Identify which cell holds the provided text, then report its (X, Y) central coordinate. 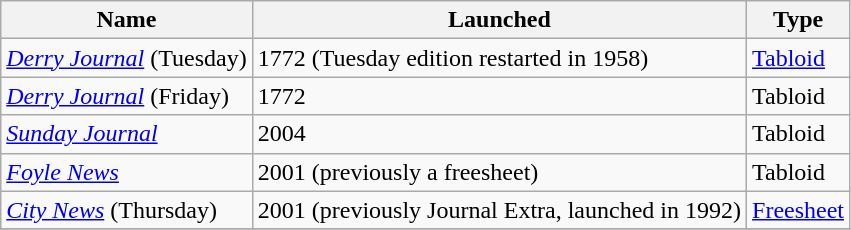
Type (798, 20)
Launched (499, 20)
Sunday Journal (126, 134)
2004 (499, 134)
Derry Journal (Friday) (126, 96)
City News (Thursday) (126, 210)
Foyle News (126, 172)
Name (126, 20)
Freesheet (798, 210)
1772 (Tuesday edition restarted in 1958) (499, 58)
Derry Journal (Tuesday) (126, 58)
1772 (499, 96)
2001 (previously Journal Extra, launched in 1992) (499, 210)
2001 (previously a freesheet) (499, 172)
